Scan for the cell matching the given text and deliver its [X, Y] coordinate at center. 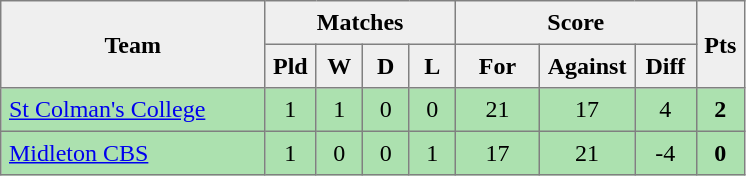
For [497, 66]
D [385, 66]
4 [666, 110]
Matches [360, 23]
Team [133, 44]
St Colman's College [133, 110]
Pld [290, 66]
Diff [666, 66]
2 [720, 110]
Against [586, 66]
Midleton CBS [133, 153]
-4 [666, 153]
L [432, 66]
Score [576, 23]
Pts [720, 44]
W [339, 66]
